Find where the given text appears and provide that cell's center as (X, Y) coordinate. 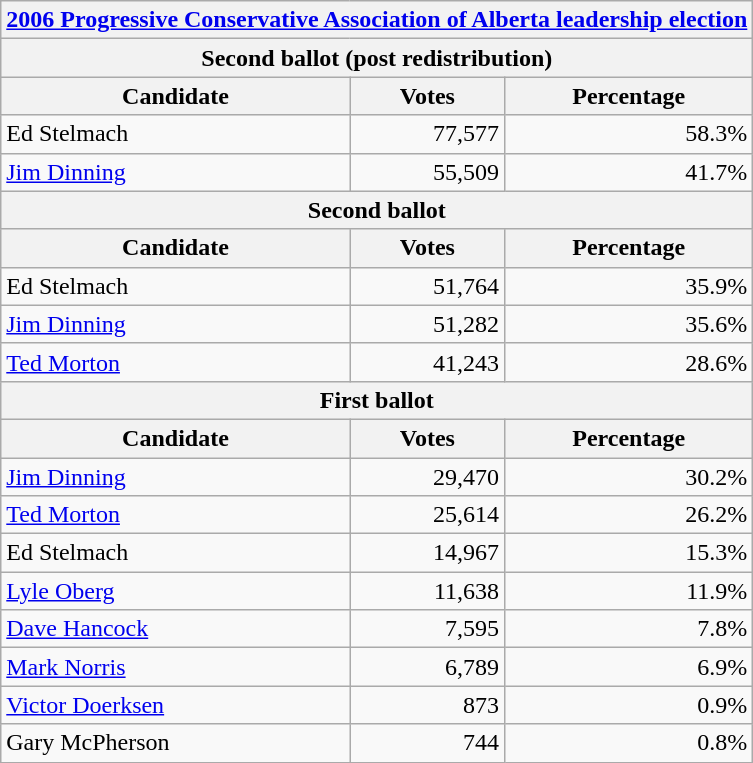
35.6% (629, 324)
First ballot (377, 400)
29,470 (427, 477)
58.3% (629, 134)
30.2% (629, 477)
41.7% (629, 172)
77,577 (427, 134)
0.8% (629, 743)
6,789 (427, 667)
7,595 (427, 629)
873 (427, 705)
744 (427, 743)
28.6% (629, 362)
Dave Hancock (176, 629)
Lyle Oberg (176, 591)
15.3% (629, 553)
Gary McPherson (176, 743)
Second ballot (post redistribution) (377, 58)
6.9% (629, 667)
26.2% (629, 515)
11,638 (427, 591)
Victor Doerksen (176, 705)
55,509 (427, 172)
41,243 (427, 362)
2006 Progressive Conservative Association of Alberta leadership election (377, 20)
0.9% (629, 705)
51,282 (427, 324)
Second ballot (377, 210)
35.9% (629, 286)
14,967 (427, 553)
Mark Norris (176, 667)
25,614 (427, 515)
7.8% (629, 629)
51,764 (427, 286)
11.9% (629, 591)
